Extract the [X, Y] coordinate from the center of the cell holding the provided text.  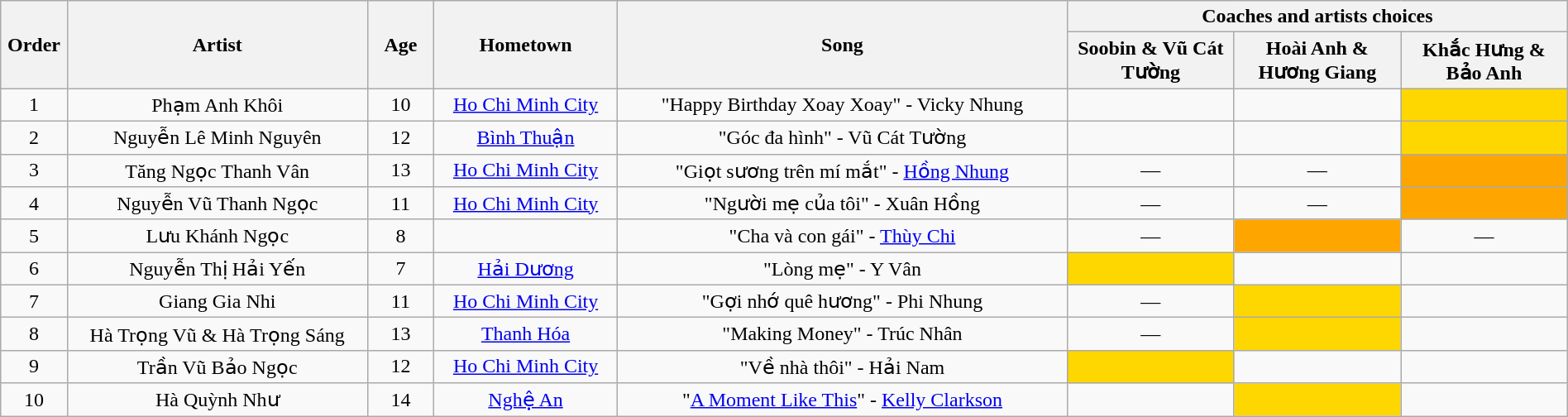
Hà Quỳnh Như [217, 400]
Artist [217, 45]
Nghệ An [526, 400]
"Lòng mẹ" - Y Vân [842, 269]
"Giọt sương trên mí mắt" - Hồng Nhung [842, 170]
"Making Money" - Trúc Nhân [842, 334]
Hoài Anh & Hương Giang [1317, 60]
Hà Trọng Vũ & Hà Trọng Sáng [217, 334]
4 [35, 204]
Thanh Hóa [526, 334]
Nguyễn Lê Minh Nguyên [217, 137]
14 [400, 400]
9 [35, 367]
Khắc Hưng & Bảo Anh [1484, 60]
Phạm Anh Khôi [217, 105]
Nguyễn Vũ Thanh Ngọc [217, 204]
Bình Thuận [526, 137]
"Gợi nhớ quê hương" - Phi Nhung [842, 301]
2 [35, 137]
5 [35, 236]
3 [35, 170]
"A Moment Like This" - Kelly Clarkson [842, 400]
Order [35, 45]
"Về nhà thôi" - Hải Nam [842, 367]
Giang Gia Nhi [217, 301]
"Người mẹ của tôi" - Xuân Hồng [842, 204]
Hometown [526, 45]
Hải Dương [526, 269]
1 [35, 105]
Lưu Khánh Ngọc [217, 236]
Song [842, 45]
Trần Vũ Bảo Ngọc [217, 367]
"Happy Birthday Xoay Xoay" - Vicky Nhung [842, 105]
Tăng Ngọc Thanh Vân [217, 170]
6 [35, 269]
"Góc đa hình" - Vũ Cát Tường [842, 137]
Coaches and artists choices [1318, 17]
"Cha và con gái" - Thùy Chi [842, 236]
Nguyễn Thị Hải Yến [217, 269]
Age [400, 45]
Soobin & Vũ Cát Tường [1151, 60]
